Find where the given text appears and provide that cell's center as [X, Y] coordinate. 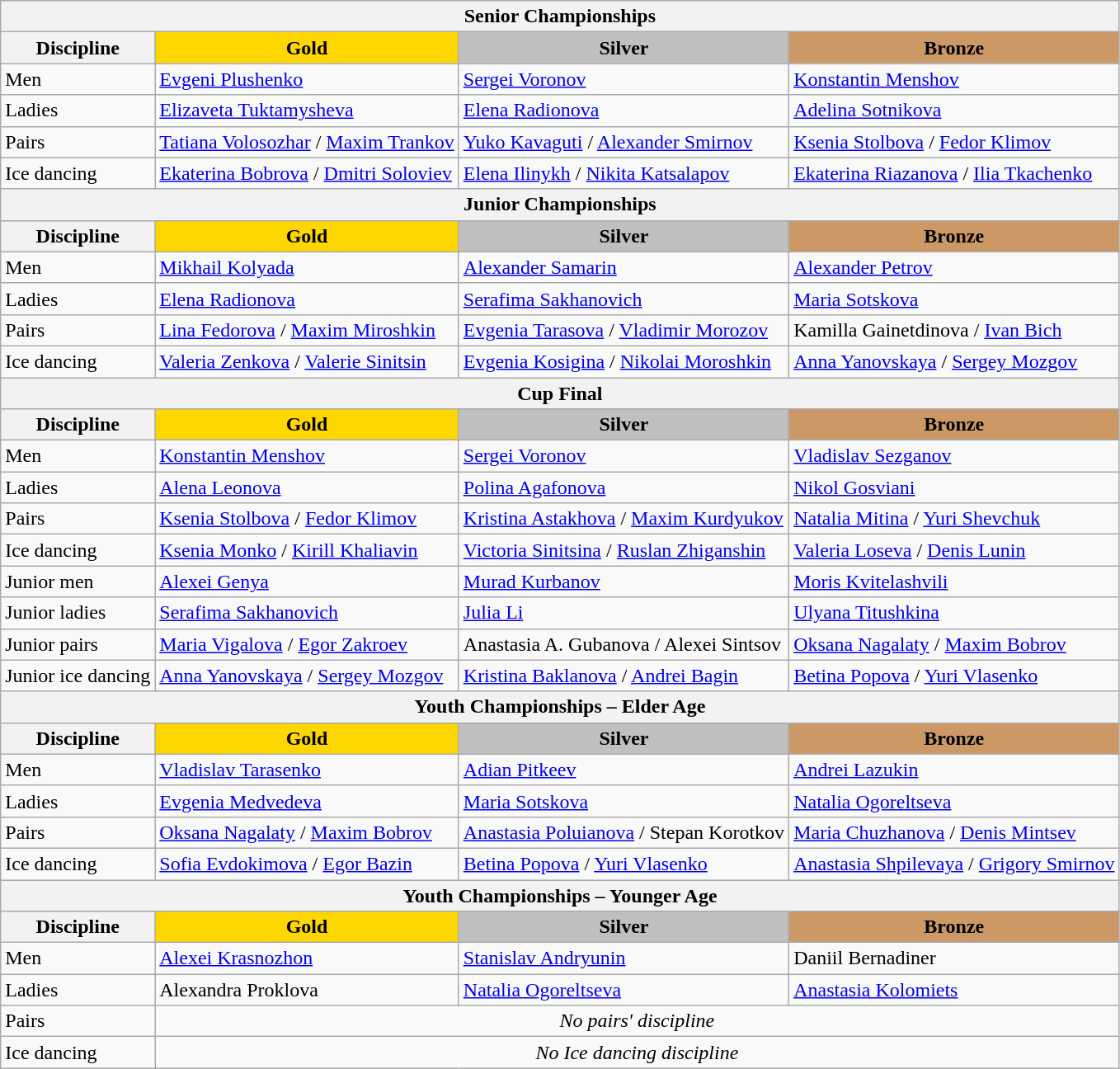
Alexander Samarin [624, 267]
Evgenia Tarasova / Vladimir Morozov [624, 330]
Tatiana Volosozhar / Maxim Trankov [307, 142]
Murad Kurbanov [624, 582]
Junior ladies [78, 613]
Valeria Loseva / Denis Lunin [954, 550]
Youth Championships – Younger Age [560, 895]
Senior Championships [560, 16]
Stanislav Andryunin [624, 958]
Julia Li [624, 613]
Kristina Baklanova / Andrei Bagin [624, 676]
Polina Agafonova [624, 487]
Cup Final [560, 393]
Sofia Evdokimova / Egor Bazin [307, 864]
Mikhail Kolyada [307, 267]
Evgenia Kosigina / Nikolai Moroshkin [624, 361]
Alexei Genya [307, 582]
Kamilla Gainetdinova / Ivan Bich [954, 330]
Junior men [78, 582]
Youth Championships – Elder Age [560, 707]
Ekaterina Bobrova / Dmitri Soloviev [307, 173]
Alena Leonova [307, 487]
Ulyana Titushkina [954, 613]
Ksenia Monko / Kirill Khaliavin [307, 550]
Valeria Zenkova / Valerie Sinitsin [307, 361]
No pairs' discipline [637, 1021]
Elena Ilinykh / Nikita Katsalapov [624, 173]
Anastasia Poluianova / Stepan Korotkov [624, 832]
Vladislav Sezganov [954, 456]
Daniil Bernadiner [954, 958]
Junior ice dancing [78, 676]
Maria Vigalova / Egor Zakroev [307, 644]
Anastasia A. Gubanova / Alexei Sintsov [624, 644]
Lina Fedorova / Maxim Miroshkin [307, 330]
Anastasia Shpilevaya / Grigory Smirnov [954, 864]
Junior Championships [560, 205]
Alexander Petrov [954, 267]
Elizaveta Tuktamysheva [307, 111]
Adelina Sotnikova [954, 111]
Ekaterina Riazanova / Ilia Tkachenko [954, 173]
Nikol Gosviani [954, 487]
Adian Pitkeev [624, 770]
Natalia Mitina / Yuri Shevchuk [954, 519]
No Ice dancing discipline [637, 1053]
Vladislav Tarasenko [307, 770]
Anastasia Kolomiets [954, 990]
Junior pairs [78, 644]
Alexei Krasnozhon [307, 958]
Andrei Lazukin [954, 770]
Evgenia Medvedeva [307, 801]
Evgeni Plushenko [307, 79]
Victoria Sinitsina / Ruslan Zhiganshin [624, 550]
Moris Kvitelashvili [954, 582]
Kristina Astakhova / Maxim Kurdyukov [624, 519]
Maria Chuzhanova / Denis Mintsev [954, 832]
Alexandra Proklova [307, 990]
Yuko Kavaguti / Alexander Smirnov [624, 142]
